Provide the (X, Y) coordinate of the cell's center where the given text is located.  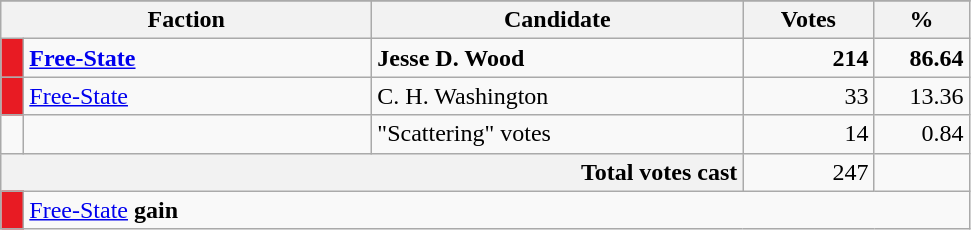
14 (808, 134)
Votes (808, 20)
13.36 (922, 96)
Faction (186, 20)
86.64 (922, 58)
247 (808, 172)
0.84 (922, 134)
33 (808, 96)
"Scattering" votes (558, 134)
214 (808, 58)
Candidate (558, 20)
Jesse D. Wood (558, 58)
Free-State gain (496, 210)
C. H. Washington (558, 96)
% (922, 20)
Total votes cast (372, 172)
